Output the [X, Y] coordinate of the center of the cell containing the given text.  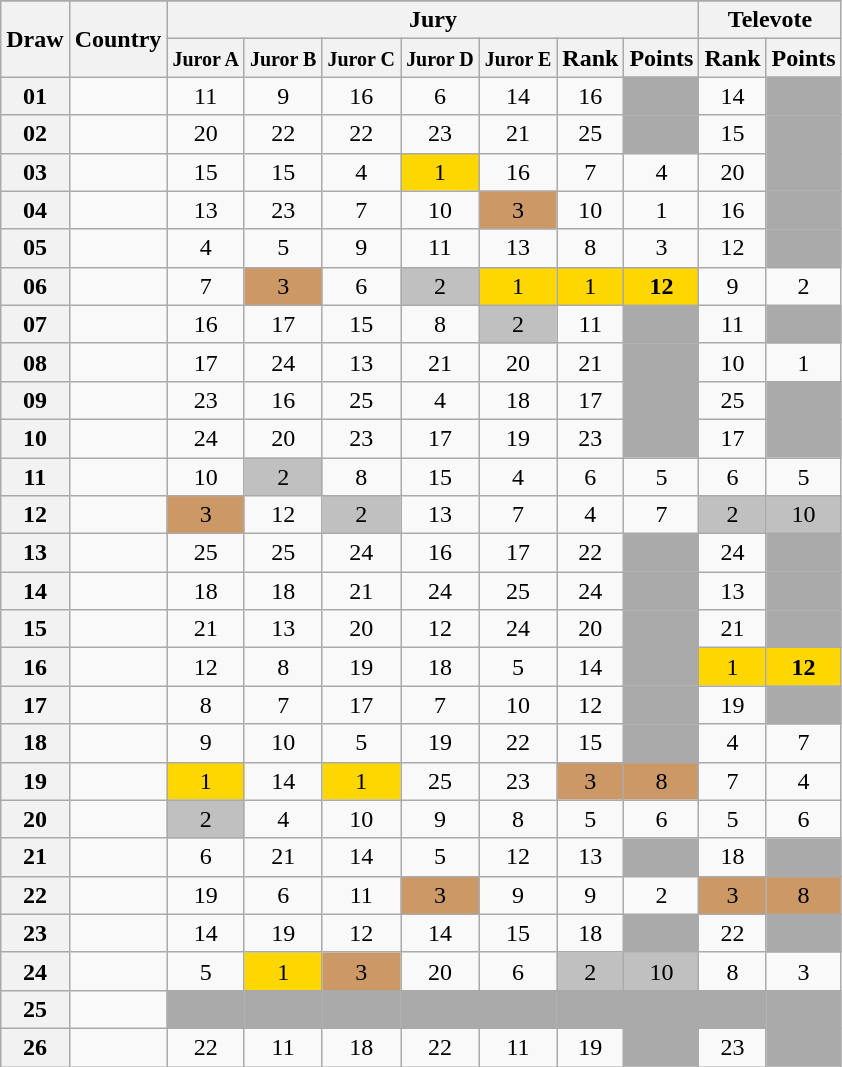
Juror D [440, 58]
Juror E [518, 58]
09 [35, 400]
06 [35, 286]
08 [35, 362]
07 [35, 324]
Juror B [283, 58]
05 [35, 248]
Juror C [362, 58]
04 [35, 210]
Jury [433, 20]
26 [35, 1047]
01 [35, 96]
Country [118, 39]
02 [35, 134]
Juror A [206, 58]
Draw [35, 39]
03 [35, 172]
Televote [770, 20]
